For the text-containing cell, return its midpoint in (X, Y) coordinate format. 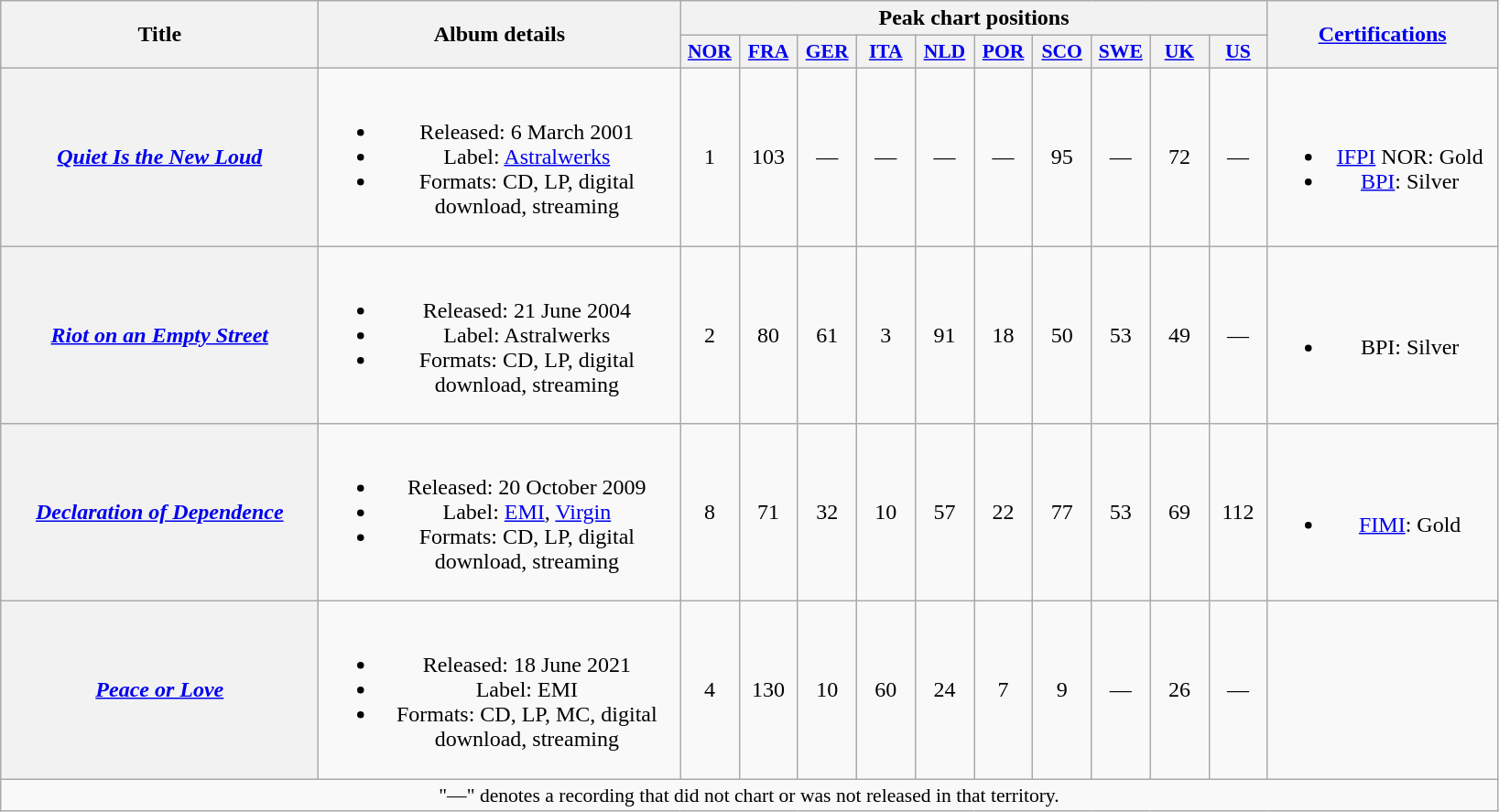
71 (768, 513)
8 (710, 513)
Riot on an Empty Street (159, 334)
49 (1179, 334)
Declaration of Dependence (159, 513)
91 (944, 334)
95 (1062, 157)
GER (827, 52)
NLD (944, 52)
ITA (885, 52)
50 (1062, 334)
61 (827, 334)
4 (710, 690)
BPI: Silver (1383, 334)
18 (1004, 334)
UK (1179, 52)
IFPI NOR: GoldBPI: Silver (1383, 157)
Certifications (1383, 35)
112 (1238, 513)
Peace or Love (159, 690)
103 (768, 157)
9 (1062, 690)
1 (710, 157)
Album details (500, 35)
69 (1179, 513)
NOR (710, 52)
Title (159, 35)
Released: 20 October 2009Label: EMI, VirginFormats: CD, LP, digital download, streaming (500, 513)
Released: 6 March 2001Label: AstralwerksFormats: CD, LP, digital download, streaming (500, 157)
Released: 18 June 2021Label: EMIFormats: CD, LP, MC, digital download, streaming (500, 690)
7 (1004, 690)
US (1238, 52)
32 (827, 513)
24 (944, 690)
POR (1004, 52)
130 (768, 690)
80 (768, 334)
FRA (768, 52)
"—" denotes a recording that did not chart or was not released in that territory. (749, 796)
FIMI: Gold (1383, 513)
60 (885, 690)
SCO (1062, 52)
22 (1004, 513)
77 (1062, 513)
26 (1179, 690)
Quiet Is the New Loud (159, 157)
57 (944, 513)
72 (1179, 157)
Released: 21 June 2004Label: AstralwerksFormats: CD, LP, digital download, streaming (500, 334)
2 (710, 334)
SWE (1121, 52)
Peak chart positions (974, 18)
3 (885, 334)
